Determine the [X, Y] coordinate at the center of the cell enclosing the given text.  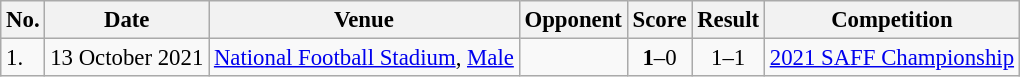
National Football Stadium, Male [364, 58]
1–1 [728, 58]
Result [728, 20]
1. [23, 58]
Competition [892, 20]
Date [127, 20]
Opponent [573, 20]
1–0 [660, 58]
13 October 2021 [127, 58]
Venue [364, 20]
No. [23, 20]
2021 SAFF Championship [892, 58]
Score [660, 20]
